Extract the (x, y) coordinate from the center of the cell holding the provided text.  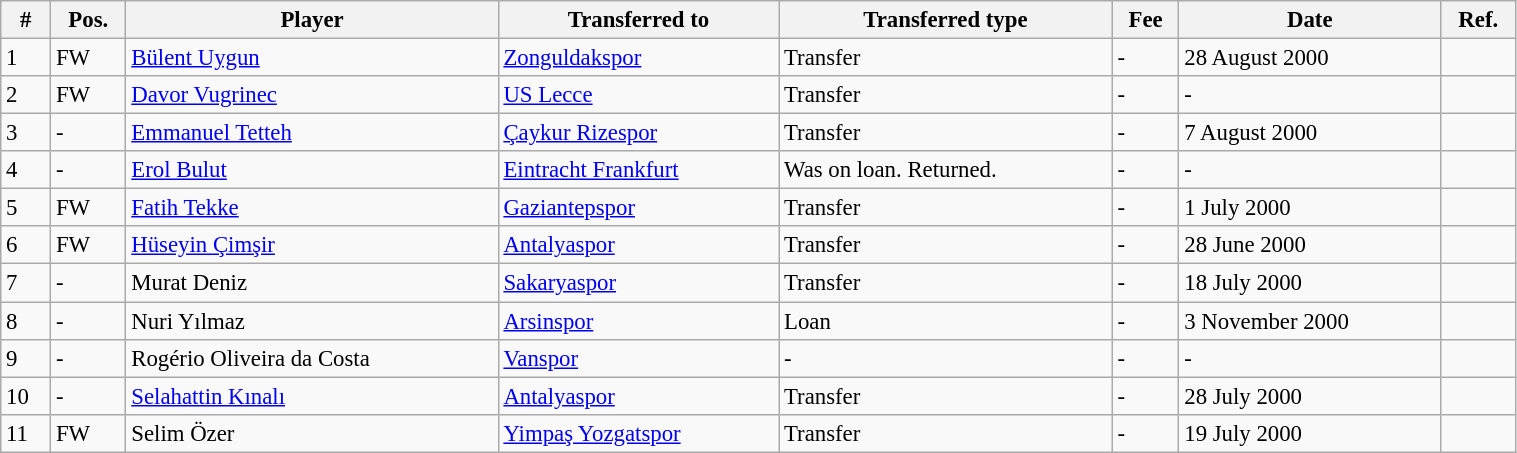
8 (26, 321)
Vanspor (638, 358)
1 (26, 58)
Selahattin Kınalı (312, 396)
Sakaryaspor (638, 283)
2 (26, 95)
Yimpaş Yozgatspor (638, 433)
# (26, 20)
Transferred to (638, 20)
Transferred type (946, 20)
Pos. (88, 20)
Hüseyin Çimşir (312, 245)
Ref. (1478, 20)
10 (26, 396)
18 July 2000 (1310, 283)
Nuri Yılmaz (312, 321)
Loan (946, 321)
Was on loan. Returned. (946, 170)
28 June 2000 (1310, 245)
Emmanuel Tetteh (312, 133)
Erol Bulut (312, 170)
Gaziantepspor (638, 208)
Date (1310, 20)
28 August 2000 (1310, 58)
Player (312, 20)
US Lecce (638, 95)
9 (26, 358)
Bülent Uygun (312, 58)
3 (26, 133)
Murat Deniz (312, 283)
1 July 2000 (1310, 208)
Fatih Tekke (312, 208)
4 (26, 170)
Eintracht Frankfurt (638, 170)
11 (26, 433)
Selim Özer (312, 433)
19 July 2000 (1310, 433)
5 (26, 208)
Davor Vugrinec (312, 95)
6 (26, 245)
3 November 2000 (1310, 321)
7 (26, 283)
Fee (1146, 20)
28 July 2000 (1310, 396)
Arsinspor (638, 321)
Zonguldakspor (638, 58)
7 August 2000 (1310, 133)
Çaykur Rizespor (638, 133)
Rogério Oliveira da Costa (312, 358)
